From the cell containing the given text, extract its center point as [X, Y] coordinate. 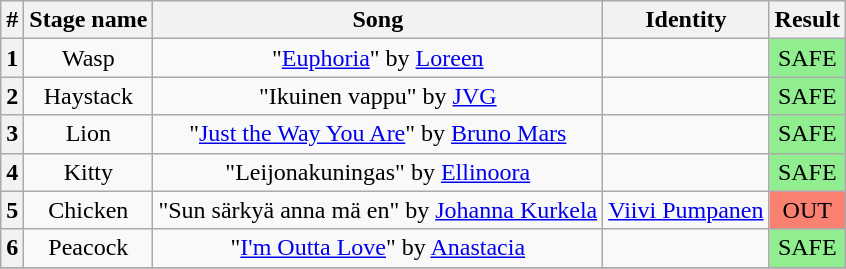
"Ikuinen vappu" by JVG [378, 96]
1 [12, 58]
Stage name [88, 20]
4 [12, 172]
Song [378, 20]
2 [12, 96]
Identity [686, 20]
Wasp [88, 58]
Viivi Pumpanen [686, 210]
3 [12, 134]
5 [12, 210]
"Euphoria" by Loreen [378, 58]
Kitty [88, 172]
Lion [88, 134]
"Just the Way You Are" by Bruno Mars [378, 134]
"Sun särkyä anna mä en" by Johanna Kurkela [378, 210]
Result [807, 20]
"I'm Outta Love" by Anastacia [378, 248]
6 [12, 248]
OUT [807, 210]
Chicken [88, 210]
# [12, 20]
Peacock [88, 248]
Haystack [88, 96]
"Leijonakuningas" by Ellinoora [378, 172]
